From the cell containing the given text, extract its center point as (X, Y) coordinate. 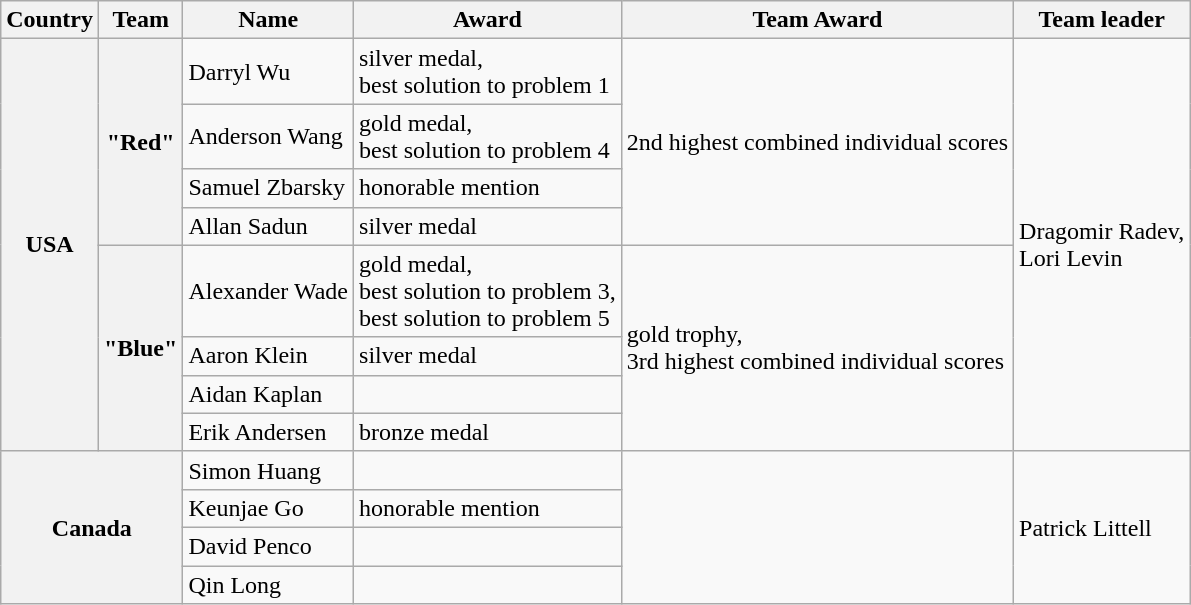
Patrick Littell (1102, 527)
Award (488, 20)
gold medal,best solution to problem 4 (488, 136)
Country (50, 20)
Erik Andersen (268, 432)
bronze medal (488, 432)
Simon Huang (268, 470)
Qin Long (268, 585)
Keunjae Go (268, 508)
Team leader (1102, 20)
USA (50, 245)
Team (140, 20)
Canada (92, 527)
2nd highest combined individual scores (817, 142)
Aidan Kaplan (268, 394)
gold medal,best solution to problem 3,best solution to problem 5 (488, 291)
Samuel Zbarsky (268, 188)
Anderson Wang (268, 136)
Dragomir Radev,Lori Levin (1102, 245)
Alexander Wade (268, 291)
silver medal,best solution to problem 1 (488, 72)
Team Award (817, 20)
"Blue" (140, 348)
"Red" (140, 142)
gold trophy,3rd highest combined individual scores (817, 348)
Allan Sadun (268, 226)
Name (268, 20)
David Penco (268, 546)
Aaron Klein (268, 356)
Darryl Wu (268, 72)
